Determine the [x, y] coordinate at the center of the cell enclosing the given text.  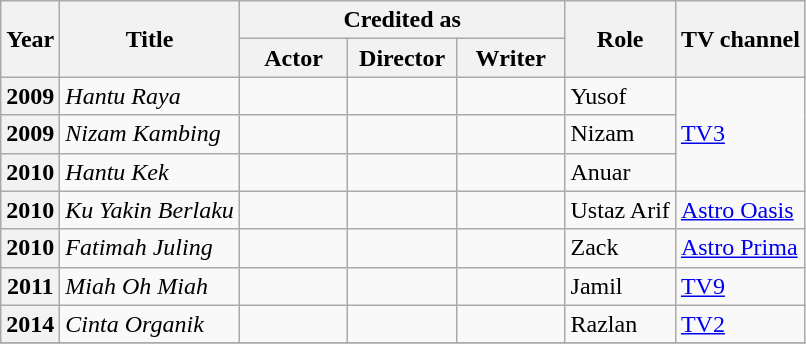
Ku Yakin Berlaku [150, 210]
2014 [30, 324]
Jamil [620, 286]
Ustaz Arif [620, 210]
Fatimah Juling [150, 248]
Title [150, 39]
TV9 [740, 286]
Miah Oh Miah [150, 286]
Actor [294, 58]
TV channel [740, 39]
Razlan [620, 324]
Credited as [402, 20]
Zack [620, 248]
Director [402, 58]
TV3 [740, 134]
Astro Prima [740, 248]
Yusof [620, 96]
TV2 [740, 324]
2011 [30, 286]
Role [620, 39]
Astro Oasis [740, 210]
Hantu Raya [150, 96]
Nizam [620, 134]
Nizam Kambing [150, 134]
Year [30, 39]
Anuar [620, 172]
Writer [510, 58]
Hantu Kek [150, 172]
Cinta Organik [150, 324]
